For the text-containing cell, return its midpoint in (x, y) coordinate format. 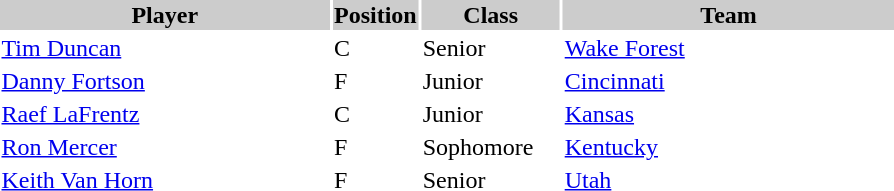
Kansas (728, 114)
Tim Duncan (165, 48)
Kentucky (728, 147)
Sophomore (490, 147)
Wake Forest (728, 48)
Team (728, 15)
Danny Fortson (165, 81)
Ron Mercer (165, 147)
Player (165, 15)
Class (490, 15)
Senior (490, 48)
Cincinnati (728, 81)
Position (376, 15)
Raef LaFrentz (165, 114)
